Scan for the cell matching the given text and deliver its [X, Y] coordinate at center. 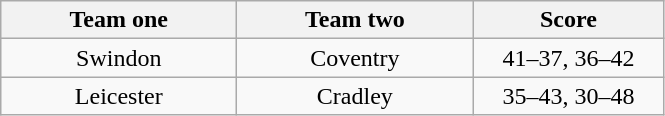
Coventry [355, 58]
Cradley [355, 96]
Team one [119, 20]
Leicester [119, 96]
Swindon [119, 58]
Team two [355, 20]
35–43, 30–48 [568, 96]
41–37, 36–42 [568, 58]
Score [568, 20]
